Scan for the cell matching the given text and deliver its (x, y) coordinate at center. 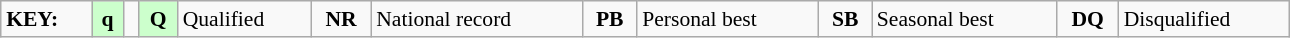
Seasonal best (964, 19)
PB (610, 19)
Disqualified (1204, 19)
National record (476, 19)
KEY: (46, 19)
Qualified (244, 19)
q (108, 19)
DQ (1088, 19)
NR (341, 19)
Personal best (728, 19)
Q (158, 19)
SB (846, 19)
